From the cell containing the given text, extract its center point as [x, y] coordinate. 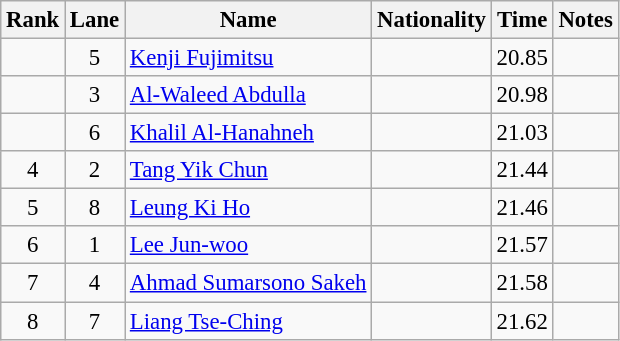
Al-Waleed Abdulla [248, 95]
Leung Ki Ho [248, 208]
Khalil Al-Hanahneh [248, 133]
Notes [586, 20]
1 [95, 245]
Name [248, 20]
21.46 [522, 208]
3 [95, 95]
Kenji Fujimitsu [248, 58]
21.44 [522, 170]
21.03 [522, 133]
Time [522, 20]
Tang Yik Chun [248, 170]
21.57 [522, 245]
Rank [33, 20]
Lee Jun-woo [248, 245]
21.62 [522, 321]
Lane [95, 20]
Ahmad Sumarsono Sakeh [248, 283]
20.85 [522, 58]
Nationality [432, 20]
21.58 [522, 283]
Liang Tse-Ching [248, 321]
2 [95, 170]
20.98 [522, 95]
